Scan for the cell matching the given text and deliver its (X, Y) coordinate at center. 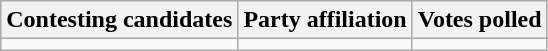
Party affiliation (325, 20)
Contesting candidates (120, 20)
Votes polled (480, 20)
